Locate the cell with the specified text and output its (x, y) center coordinate. 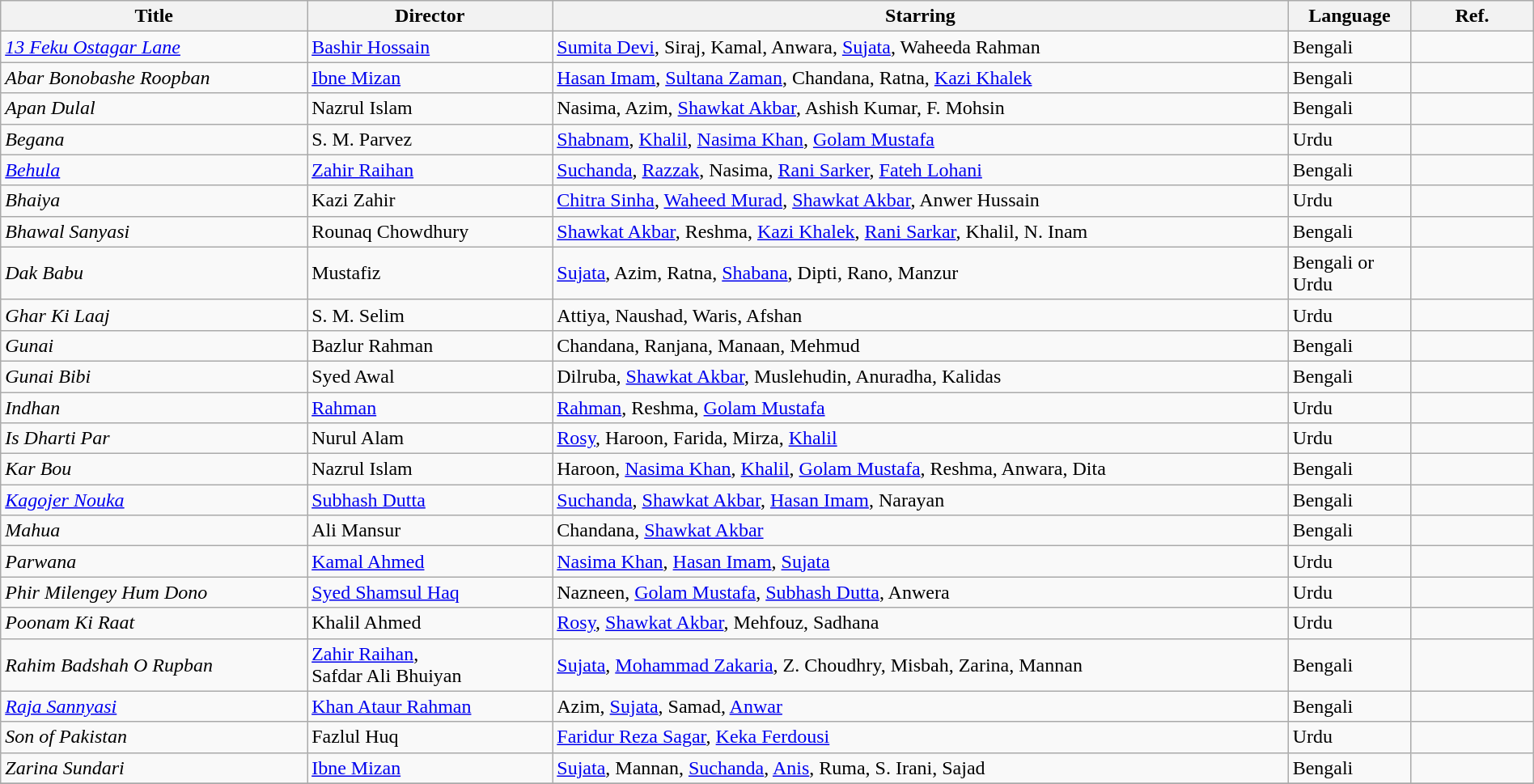
Rosy, Haroon, Farida, Mirza, Khalil (921, 439)
Chandana, Shawkat Akbar (921, 531)
Shawkat Akbar, Reshma, Kazi Khalek, Rani Sarkar, Khalil, N. Inam (921, 231)
Zahir Raihan,Safdar Ali Bhuiyan (430, 665)
Apan Dulal (154, 108)
Fazlul Huq (430, 737)
Abar Bonobashe Roopban (154, 78)
Faridur Reza Sagar, Keka Ferdousi (921, 737)
Kazi Zahir (430, 201)
Azim, Sujata, Samad, Anwar (921, 706)
Son of Pakistan (154, 737)
Starring (921, 16)
Nurul Alam (430, 439)
Kar Bou (154, 469)
Bengali or Urdu (1350, 273)
Mahua (154, 531)
Suchanda, Shawkat Akbar, Hasan Imam, Narayan (921, 500)
Subhash Dutta (430, 500)
Khan Ataur Rahman (430, 706)
Mustafiz (430, 273)
Bazlur Rahman (430, 345)
Hasan Imam, Sultana Zaman, Chandana, Ratna, Kazi Khalek (921, 78)
Phir Milengey Hum Dono (154, 592)
Attiya, Naushad, Waris, Afshan (921, 315)
Zarina Sundari (154, 768)
Chandana, Ranjana, Manaan, Mehmud (921, 345)
Khalil Ahmed (430, 623)
Begana (154, 139)
Poonam Ki Raat (154, 623)
Director (430, 16)
Sujata, Mohammad Zakaria, Z. Choudhry, Misbah, Zarina, Mannan (921, 665)
Is Dharti Par (154, 439)
Raja Sannyasi (154, 706)
Ghar Ki Laaj (154, 315)
Title (154, 16)
Nazneen, Golam Mustafa, Subhash Dutta, Anwera (921, 592)
Kamal Ahmed (430, 562)
Rosy, Shawkat Akbar, Mehfouz, Sadhana (921, 623)
Syed Awal (430, 376)
Bhawal Sanyasi (154, 231)
Rahim Badshah O Rupban (154, 665)
Behula (154, 170)
Rounaq Chowdhury (430, 231)
Syed Shamsul Haq (430, 592)
Dak Babu (154, 273)
Bashir Hossain (430, 47)
Chitra Sinha, Waheed Murad, Shawkat Akbar, Anwer Hussain (921, 201)
Gunai Bibi (154, 376)
Bhaiya (154, 201)
Sujata, Azim, Ratna, Shabana, Dipti, Rano, Manzur (921, 273)
Rahman (430, 407)
Nasima, Azim, Shawkat Akbar, Ashish Kumar, F. Mohsin (921, 108)
Rahman, Reshma, Golam Mustafa (921, 407)
Shabnam, Khalil, Nasima Khan, Golam Mustafa (921, 139)
Language (1350, 16)
13 Feku Ostagar Lane (154, 47)
Dilruba, Shawkat Akbar, Muslehudin, Anuradha, Kalidas (921, 376)
S. M. Selim (430, 315)
Ref. (1473, 16)
S. M. Parvez (430, 139)
Haroon, Nasima Khan, Khalil, Golam Mustafa, Reshma, Anwara, Dita (921, 469)
Ali Mansur (430, 531)
Nasima Khan, Hasan Imam, Sujata (921, 562)
Kagojer Nouka (154, 500)
Gunai (154, 345)
Sumita Devi, Siraj, Kamal, Anwara, Sujata, Waheeda Rahman (921, 47)
Zahir Raihan (430, 170)
Suchanda, Razzak, Nasima, Rani Sarker, Fateh Lohani (921, 170)
Indhan (154, 407)
Parwana (154, 562)
Sujata, Mannan, Suchanda, Anis, Ruma, S. Irani, Sajad (921, 768)
